Identify which cell holds the provided text, then report its (x, y) central coordinate. 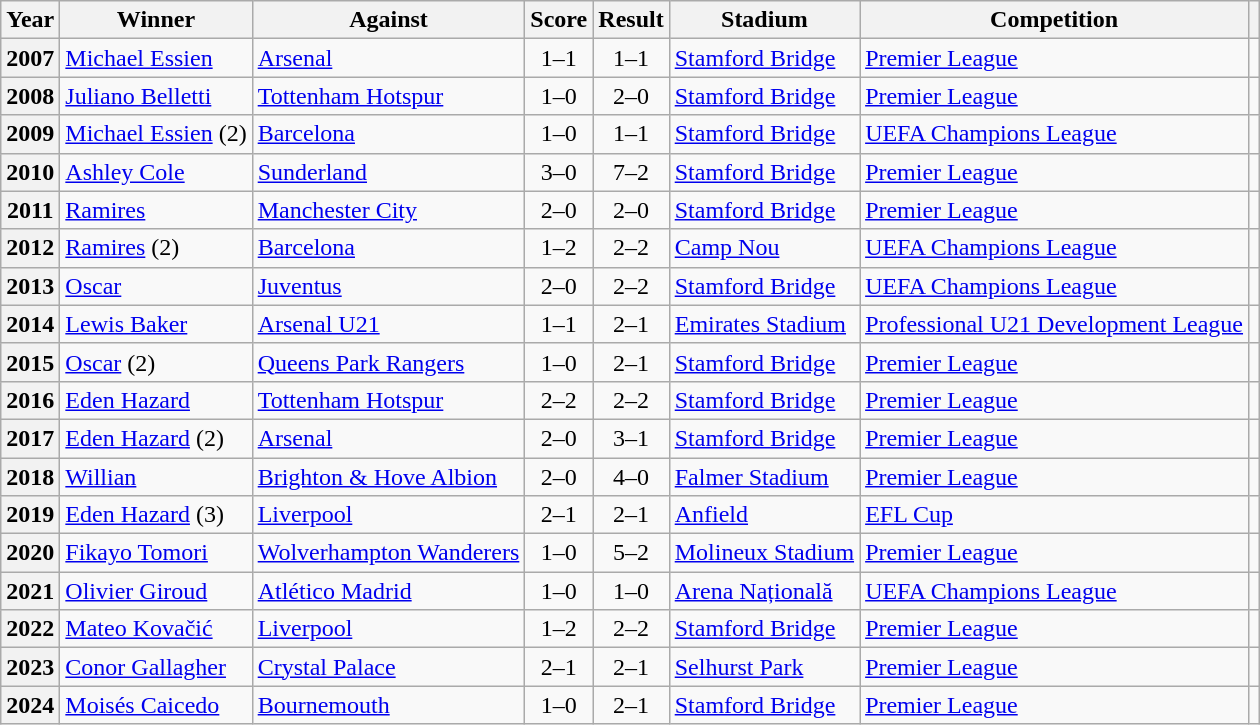
Fikayo Tomori (156, 553)
Oscar (2) (156, 362)
2021 (30, 591)
3–1 (631, 438)
Michael Essien (2) (156, 134)
Anfield (764, 515)
2011 (30, 210)
Ashley Cole (156, 172)
Lewis Baker (156, 324)
Conor Gallagher (156, 667)
Arsenal U21 (388, 324)
Juventus (388, 286)
Olivier Giroud (156, 591)
Atlético Madrid (388, 591)
Crystal Palace (388, 667)
Eden Hazard (3) (156, 515)
Molineux Stadium (764, 553)
Year (30, 20)
Manchester City (388, 210)
2012 (30, 248)
Emirates Stadium (764, 324)
Against (388, 20)
Arena Națională (764, 591)
2016 (30, 400)
Bournemouth (388, 705)
Michael Essien (156, 58)
Winner (156, 20)
Moisés Caicedo (156, 705)
Professional U21 Development League (1054, 324)
2020 (30, 553)
5–2 (631, 553)
Willian (156, 477)
2017 (30, 438)
Competition (1054, 20)
2023 (30, 667)
4–0 (631, 477)
Ramires (156, 210)
Result (631, 20)
Ramires (2) (156, 248)
2013 (30, 286)
Mateo Kovačić (156, 629)
2008 (30, 96)
2024 (30, 705)
2015 (30, 362)
Score (559, 20)
7–2 (631, 172)
2019 (30, 515)
2018 (30, 477)
2010 (30, 172)
2014 (30, 324)
Juliano Belletti (156, 96)
EFL Cup (1054, 515)
2009 (30, 134)
Eden Hazard (2) (156, 438)
2007 (30, 58)
Camp Nou (764, 248)
Selhurst Park (764, 667)
Oscar (156, 286)
Queens Park Rangers (388, 362)
Sunderland (388, 172)
3–0 (559, 172)
Brighton & Hove Albion (388, 477)
2022 (30, 629)
Wolverhampton Wanderers (388, 553)
Falmer Stadium (764, 477)
Eden Hazard (156, 400)
Stadium (764, 20)
